Identify which cell holds the provided text, then report its [x, y] central coordinate. 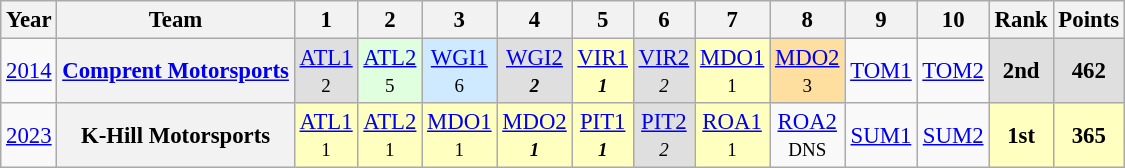
Rank [1021, 20]
ATL12 [326, 72]
462 [1088, 72]
ATL11 [326, 136]
5 [602, 20]
VIR11 [602, 72]
6 [664, 20]
TOM2 [953, 72]
Team [176, 20]
2023 [29, 136]
ROA2DNS [808, 136]
VIR22 [664, 72]
7 [732, 20]
Comprent Motorsports [176, 72]
4 [534, 20]
MDO23 [808, 72]
365 [1088, 136]
SUM1 [881, 136]
MDO21 [534, 136]
ATL21 [390, 136]
2 [390, 20]
2014 [29, 72]
WGI22 [534, 72]
PIT11 [602, 136]
2nd [1021, 72]
ROA11 [732, 136]
Year [29, 20]
Points [1088, 20]
K-Hill Motorsports [176, 136]
TOM1 [881, 72]
WGI16 [460, 72]
10 [953, 20]
3 [460, 20]
PIT22 [664, 136]
9 [881, 20]
ATL25 [390, 72]
8 [808, 20]
1 [326, 20]
1st [1021, 136]
SUM2 [953, 136]
